Pinpoint the cell where the given text exists, returning its [X, Y] midpoint coordinate. 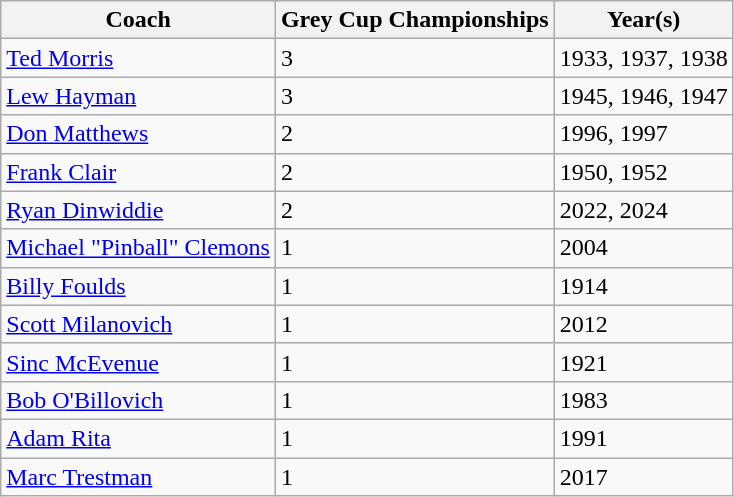
1933, 1937, 1938 [644, 58]
Coach [138, 20]
1983 [644, 400]
Michael "Pinball" Clemons [138, 248]
Ryan Dinwiddie [138, 210]
2012 [644, 324]
Marc Trestman [138, 477]
Sinc McEvenue [138, 362]
Billy Foulds [138, 286]
1921 [644, 362]
1991 [644, 438]
Year(s) [644, 20]
2017 [644, 477]
2022, 2024 [644, 210]
Lew Hayman [138, 96]
Grey Cup Championships [414, 20]
Frank Clair [138, 172]
Bob O'Billovich [138, 400]
1914 [644, 286]
Don Matthews [138, 134]
1950, 1952 [644, 172]
1996, 1997 [644, 134]
Adam Rita [138, 438]
Scott Milanovich [138, 324]
Ted Morris [138, 58]
1945, 1946, 1947 [644, 96]
2004 [644, 248]
